Search for the cell housing the specified text and yield its [x, y] center coordinate. 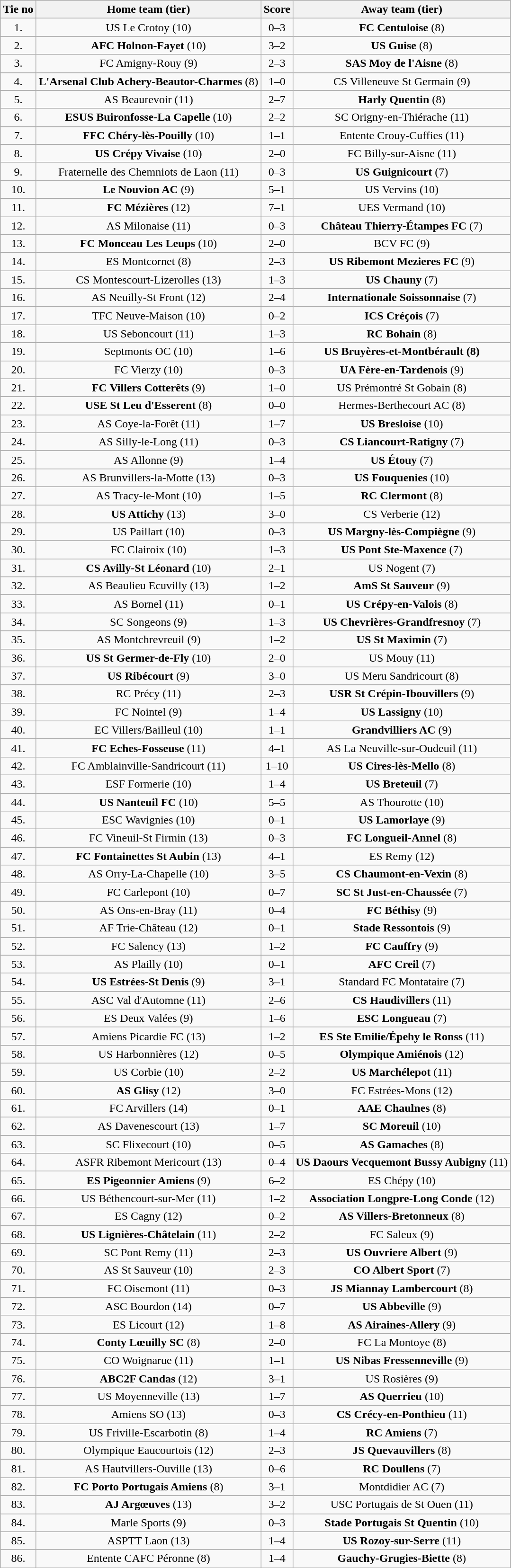
Olympique Eaucourtois (12) [149, 1451]
75. [18, 1360]
58. [18, 1054]
Tie no [18, 9]
78. [18, 1415]
29. [18, 532]
SC Moreuil (10) [402, 1126]
US Harbonnières (12) [149, 1054]
26. [18, 478]
USC Portugais de St Ouen (11) [402, 1505]
US Chauny (7) [402, 280]
6. [18, 117]
2–4 [277, 298]
9. [18, 171]
60. [18, 1090]
US Estrées-St Denis (9) [149, 982]
AS Glisy (12) [149, 1090]
34. [18, 622]
US Ouvriere Albert (9) [402, 1252]
ESF Formerie (10) [149, 784]
EC Villers/Bailleul (10) [149, 730]
US Abbeville (9) [402, 1306]
US Lignières-Châtelain (11) [149, 1234]
AS Montchrevreuil (9) [149, 640]
85. [18, 1541]
38. [18, 694]
41. [18, 748]
31. [18, 568]
50. [18, 910]
FC Longueil-Annel (8) [402, 838]
FC Oisemont (11) [149, 1288]
10. [18, 189]
FC Béthisy (9) [402, 910]
64. [18, 1162]
JS Miannay Lambercourt (8) [402, 1288]
ASFR Ribemont Mericourt (13) [149, 1162]
AFC Holnon-Fayet (10) [149, 45]
71. [18, 1288]
AS Plailly (10) [149, 964]
73. [18, 1324]
82. [18, 1487]
Amiens SO (13) [149, 1415]
CS Haudivillers (11) [402, 1000]
AS Tracy-le-Mont (10) [149, 496]
US Nogent (7) [402, 568]
0–0 [277, 406]
US Lamorlaye (9) [402, 820]
US Breteuil (7) [402, 784]
Fraternelle des Chemniots de Laon (11) [149, 171]
US Crépy-en-Valois (8) [402, 604]
AS Gamaches (8) [402, 1144]
US Meru Sandricourt (8) [402, 676]
SC Songeons (9) [149, 622]
US Daours Vecquemont Bussy Aubigny (11) [402, 1162]
ASPTT Laon (13) [149, 1541]
Grandvilliers AC (9) [402, 730]
US Corbie (10) [149, 1072]
66. [18, 1198]
24. [18, 442]
81. [18, 1469]
ES Licourt (12) [149, 1324]
Olympique Amiénois (12) [402, 1054]
USE St Leu d'Esserent (8) [149, 406]
ESC Wavignies (10) [149, 820]
Internationale Soissonnaise (7) [402, 298]
7–1 [277, 207]
80. [18, 1451]
FC Estrées-Mons (12) [402, 1090]
13. [18, 244]
FC La Montoye (8) [402, 1342]
27. [18, 496]
US Margny-lès-Compiègne (9) [402, 532]
15. [18, 280]
76. [18, 1379]
5. [18, 99]
FC Eches-Fosseuse (11) [149, 748]
45. [18, 820]
RC Clermont (8) [402, 496]
18. [18, 334]
Score [277, 9]
Le Nouvion AC (9) [149, 189]
L'Arsenal Club Achery-Beautor-Charmes (8) [149, 81]
19. [18, 352]
FC Clairoix (10) [149, 550]
61. [18, 1108]
Association Longpre-Long Conde (12) [402, 1198]
40. [18, 730]
28. [18, 514]
30. [18, 550]
ASC Val d'Automne (11) [149, 1000]
US Moyenneville (13) [149, 1397]
74. [18, 1342]
36. [18, 658]
5–5 [277, 802]
8. [18, 153]
ESC Longueau (7) [402, 1018]
ES Chépy (10) [402, 1180]
ES Deux Valées (9) [149, 1018]
55. [18, 1000]
US Paillart (10) [149, 532]
Entente Crouy-Cuffies (11) [402, 135]
US Prémontré St Gobain (8) [402, 388]
CO Albert Sport (7) [402, 1270]
Home team (tier) [149, 9]
AFC Creil (7) [402, 964]
US Marchélepot (11) [402, 1072]
17. [18, 316]
67. [18, 1216]
32. [18, 586]
33. [18, 604]
FC Saleux (9) [402, 1234]
16. [18, 298]
CS Liancourt-Ratigny (7) [402, 442]
Harly Quentin (8) [402, 99]
AS Silly-le-Long (11) [149, 442]
22. [18, 406]
AS Hautvillers-Ouville (13) [149, 1469]
FC Arvillers (14) [149, 1108]
3–5 [277, 874]
US Crépy Vivaise (10) [149, 153]
57. [18, 1036]
CS Villeneuve St Germain (9) [402, 81]
Entente CAFC Péronne (8) [149, 1559]
39. [18, 712]
7. [18, 135]
12. [18, 226]
Amiens Picardie FC (13) [149, 1036]
AS Beaulieu Ecuvilly (13) [149, 586]
Hermes-Berthecourt AC (8) [402, 406]
77. [18, 1397]
US Friville-Escarbotin (8) [149, 1433]
11. [18, 207]
US Étouy (7) [402, 460]
FC Carlepont (10) [149, 892]
25. [18, 460]
CS Verberie (12) [402, 514]
AS Bornel (11) [149, 604]
US Rozoy-sur-Serre (11) [402, 1541]
RC Précy (11) [149, 694]
UA Fère-en-Tardenois (9) [402, 370]
UES Vermand (10) [402, 207]
US Vervins (10) [402, 189]
AS Brunvillers-la-Motte (13) [149, 478]
86. [18, 1559]
CS Chaumont-en-Vexin (8) [402, 874]
US Le Crotoy (10) [149, 27]
ICS Créçois (7) [402, 316]
63. [18, 1144]
44. [18, 802]
FC Mézières (12) [149, 207]
US Pont Ste-Maxence (7) [402, 550]
Septmonts OC (10) [149, 352]
SC Pont Remy (11) [149, 1252]
AS Coye-la-Forêt (11) [149, 424]
51. [18, 928]
Marle Sports (9) [149, 1523]
FC Amigny-Rouy (9) [149, 63]
TFC Neuve-Maison (10) [149, 316]
AS Neuilly-St Front (12) [149, 298]
US Attichy (13) [149, 514]
84. [18, 1523]
AJ Argœuves (13) [149, 1505]
FC Billy-sur-Aisne (11) [402, 153]
FFC Chéry-lès-Pouilly (10) [149, 135]
Gauchy-Grugies-Biette (8) [402, 1559]
48. [18, 874]
US Béthencourt-sur-Mer (11) [149, 1198]
FC Salency (13) [149, 946]
56. [18, 1018]
RC Doullens (7) [402, 1469]
US Guignicourt (7) [402, 171]
37. [18, 676]
CS Avilly-St Léonard (10) [149, 568]
72. [18, 1306]
US Cires-lès-Mello (8) [402, 766]
ES Montcornet (8) [149, 262]
Château Thierry-Étampes FC (7) [402, 226]
FC Nointel (9) [149, 712]
FC Villers Cotterêts (9) [149, 388]
ASC Bourdon (14) [149, 1306]
65. [18, 1180]
US Nibas Fressenneville (9) [402, 1360]
FC Fontainettes St Aubin (13) [149, 856]
Montdidier AC (7) [402, 1487]
FC Amblainville-Sandricourt (11) [149, 766]
RC Bohain (8) [402, 334]
US St Germer-de-Fly (10) [149, 658]
83. [18, 1505]
Conty Lœuilly SC (8) [149, 1342]
5–1 [277, 189]
Away team (tier) [402, 9]
US St Maximin (7) [402, 640]
US Guise (8) [402, 45]
FC Vineuil-St Firmin (13) [149, 838]
Standard FC Montataire (7) [402, 982]
35. [18, 640]
US Fouquenies (10) [402, 478]
Stade Ressontois (9) [402, 928]
CS Montescourt-Lizerolles (13) [149, 280]
69. [18, 1252]
FC Monceau Les Leups (10) [149, 244]
AS Villers-Bretonneux (8) [402, 1216]
68. [18, 1234]
US Ribécourt (9) [149, 676]
SC St Just-en-Chaussée (7) [402, 892]
ABC2F Candas (12) [149, 1379]
43. [18, 784]
2. [18, 45]
70. [18, 1270]
AmS St Sauveur (9) [402, 586]
AS St Sauveur (10) [149, 1270]
FC Vierzy (10) [149, 370]
49. [18, 892]
US Rosières (9) [402, 1379]
2–1 [277, 568]
CS Crécy-en-Ponthieu (11) [402, 1415]
ES Remy (12) [402, 856]
AS Airaines-Allery (9) [402, 1324]
Stade Portugais St Quentin (10) [402, 1523]
0–6 [277, 1469]
2–7 [277, 99]
AS Davenescourt (13) [149, 1126]
59. [18, 1072]
US Nanteuil FC (10) [149, 802]
US Bruyères-et-Montbérault (8) [402, 352]
SC Origny-en-Thiérache (11) [402, 117]
US Lassigny (10) [402, 712]
14. [18, 262]
USR St Crépin-Ibouvillers (9) [402, 694]
46. [18, 838]
US Ribemont Mezieres FC (9) [402, 262]
2–6 [277, 1000]
3. [18, 63]
ES Pigeonnier Amiens (9) [149, 1180]
42. [18, 766]
ESUS Buironfosse-La Capelle (10) [149, 117]
FC Cauffry (9) [402, 946]
AS Milonaise (11) [149, 226]
AS Beaurevoir (11) [149, 99]
53. [18, 964]
AS Allonne (9) [149, 460]
20. [18, 370]
BCV FC (9) [402, 244]
1–10 [277, 766]
SAS Moy de l'Aisne (8) [402, 63]
RC Amiens (7) [402, 1433]
4. [18, 81]
62. [18, 1126]
6–2 [277, 1180]
23. [18, 424]
JS Quevauvillers (8) [402, 1451]
US Bresloise (10) [402, 424]
AS Ons-en-Bray (11) [149, 910]
47. [18, 856]
79. [18, 1433]
AS La Neuville-sur-Oudeuil (11) [402, 748]
ES Ste Emilie/Épehy le Ronss (11) [402, 1036]
AS Orry-La-Chapelle (10) [149, 874]
52. [18, 946]
CO Woignarue (11) [149, 1360]
1–8 [277, 1324]
US Chevrières-Grandfresnoy (7) [402, 622]
AS Thourotte (10) [402, 802]
54. [18, 982]
1. [18, 27]
21. [18, 388]
FC Centuloise (8) [402, 27]
AF Trie-Château (12) [149, 928]
US Mouy (11) [402, 658]
FC Porto Portugais Amiens (8) [149, 1487]
AAE Chaulnes (8) [402, 1108]
US Seboncourt (11) [149, 334]
SC Flixecourt (10) [149, 1144]
AS Querrieu (10) [402, 1397]
1–5 [277, 496]
ES Cagny (12) [149, 1216]
